From the cell containing the given text, extract its center point as (x, y) coordinate. 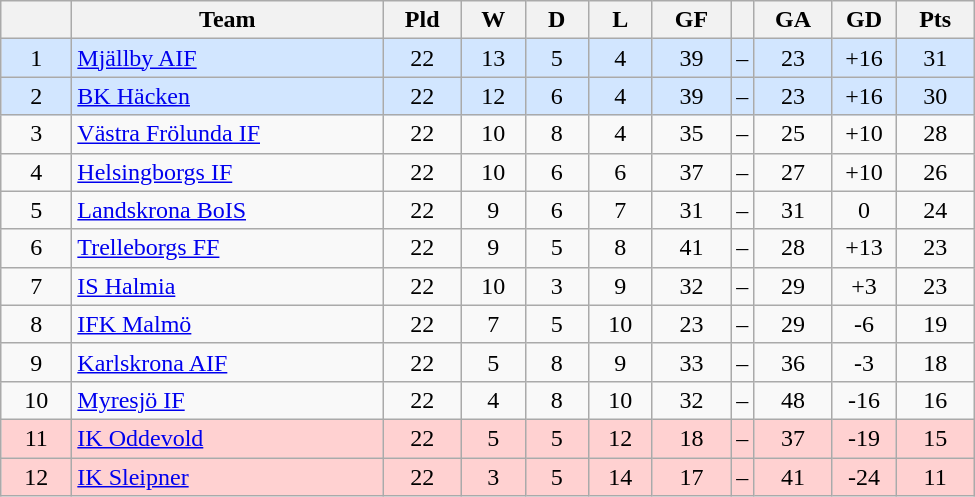
25 (794, 134)
IFK Malmö (228, 324)
Trelleborgs FF (228, 248)
Myresjö IF (228, 400)
17 (692, 477)
0 (864, 210)
33 (692, 362)
-16 (864, 400)
26 (936, 172)
1 (36, 58)
GA (794, 20)
35 (692, 134)
15 (936, 438)
Karlskrona AIF (228, 362)
IS Halmia (228, 286)
Pts (936, 20)
BK Häcken (228, 96)
Landskrona BoIS (228, 210)
IK Sleipner (228, 477)
-3 (864, 362)
13 (493, 58)
48 (794, 400)
2 (36, 96)
L (621, 20)
D (557, 20)
-6 (864, 324)
-24 (864, 477)
Mjällby AIF (228, 58)
14 (621, 477)
IK Oddevold (228, 438)
Helsingborgs IF (228, 172)
Pld (422, 20)
GF (692, 20)
24 (936, 210)
19 (936, 324)
Team (228, 20)
+3 (864, 286)
16 (936, 400)
30 (936, 96)
36 (794, 362)
+13 (864, 248)
27 (794, 172)
GD (864, 20)
-19 (864, 438)
Västra Frölunda IF (228, 134)
W (493, 20)
